From the cell containing the given text, extract its center point as [X, Y] coordinate. 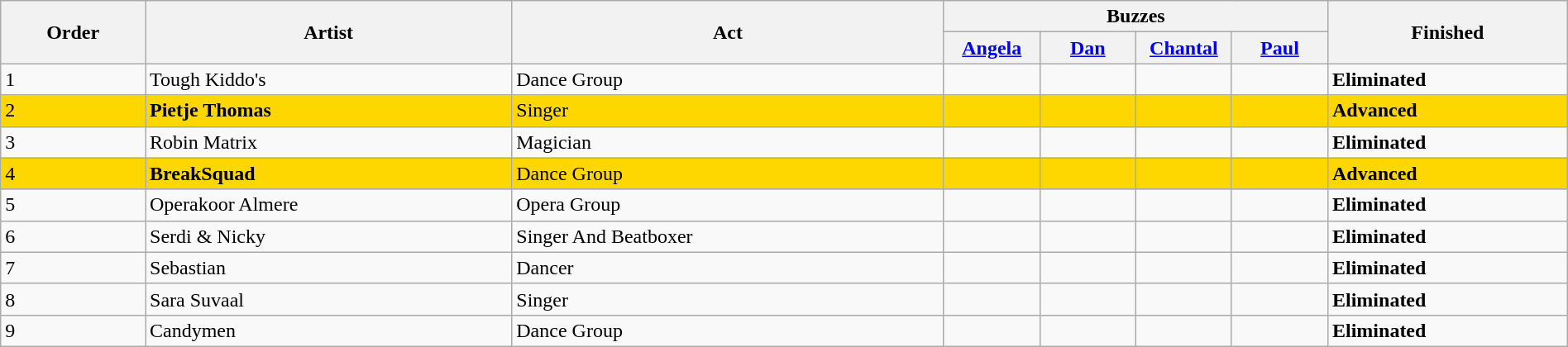
6 [73, 236]
Order [73, 32]
8 [73, 299]
1 [73, 79]
Dan [1088, 48]
Dancer [728, 268]
Operakoor Almere [329, 205]
Paul [1279, 48]
Finished [1447, 32]
Magician [728, 142]
Sara Suvaal [329, 299]
Robin Matrix [329, 142]
5 [73, 205]
Chantal [1183, 48]
3 [73, 142]
Singer And Beatboxer [728, 236]
Angela [992, 48]
Candymen [329, 330]
7 [73, 268]
9 [73, 330]
Artist [329, 32]
Pietje Thomas [329, 111]
Opera Group [728, 205]
Act [728, 32]
Serdi & Nicky [329, 236]
Buzzes [1135, 17]
2 [73, 111]
BreakSquad [329, 173]
Tough Kiddo's [329, 79]
Sebastian [329, 268]
4 [73, 173]
